Output the (x, y) coordinate of the center of the cell containing the given text.  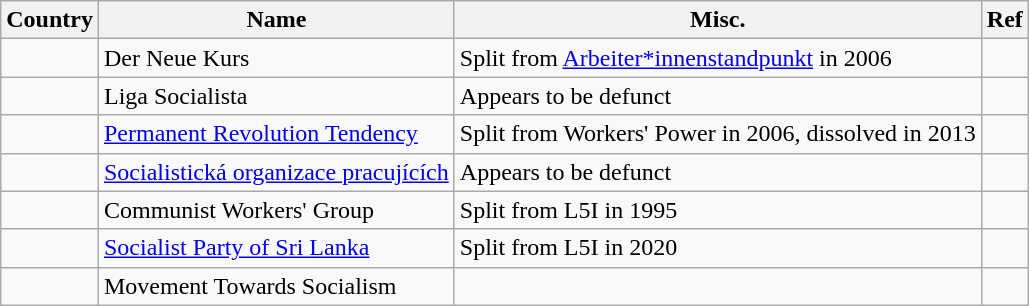
Der Neue Kurs (276, 58)
Socialist Party of Sri Lanka (276, 248)
Permanent Revolution Tendency (276, 134)
Misc. (718, 20)
Liga Socialista (276, 96)
Communist Workers' Group (276, 210)
Split from Workers' Power in 2006, dissolved in 2013 (718, 134)
Ref (1004, 20)
Movement Towards Socialism (276, 286)
Socialistická organizace pracujících (276, 172)
Split from L5I in 1995 (718, 210)
Split from Arbeiter*innenstandpunkt in 2006 (718, 58)
Name (276, 20)
Country (50, 20)
Split from L5I in 2020 (718, 248)
